Search for the cell housing the specified text and yield its [X, Y] center coordinate. 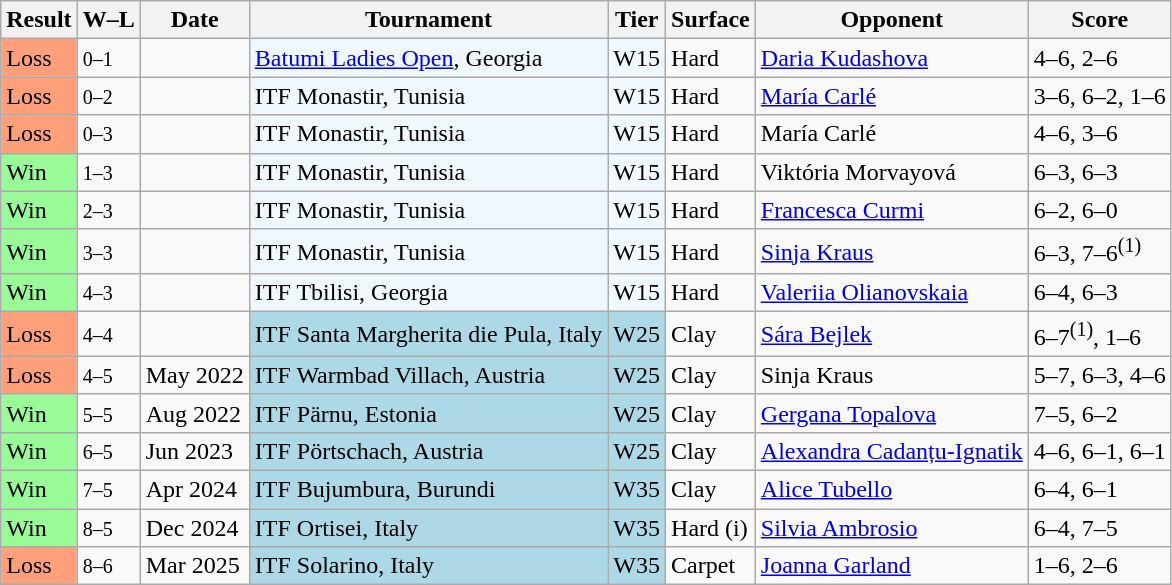
7–5, 6–2 [1100, 413]
Alexandra Cadanțu-Ignatik [892, 451]
4–5 [108, 375]
Tournament [428, 20]
3–6, 6–2, 1–6 [1100, 96]
Sára Bejlek [892, 334]
Joanna Garland [892, 566]
0–1 [108, 58]
6–2, 6–0 [1100, 210]
0–3 [108, 134]
0–2 [108, 96]
Jun 2023 [194, 451]
Viktória Morvayová [892, 172]
Hard (i) [711, 528]
Score [1100, 20]
1–6, 2–6 [1100, 566]
4–3 [108, 293]
Valeriia Olianovskaia [892, 293]
ITF Bujumbura, Burundi [428, 489]
W–L [108, 20]
ITF Warmbad Villach, Austria [428, 375]
Alice Tubello [892, 489]
Aug 2022 [194, 413]
4–4 [108, 334]
Batumi Ladies Open, Georgia [428, 58]
6–5 [108, 451]
ITF Solarino, Italy [428, 566]
6–3, 7–6(1) [1100, 252]
Francesca Curmi [892, 210]
8–5 [108, 528]
ITF Tbilisi, Georgia [428, 293]
Mar 2025 [194, 566]
Result [39, 20]
Daria Kudashova [892, 58]
4–6, 3–6 [1100, 134]
8–6 [108, 566]
Tier [637, 20]
6–4, 6–1 [1100, 489]
6–4, 6–3 [1100, 293]
1–3 [108, 172]
5–5 [108, 413]
7–5 [108, 489]
2–3 [108, 210]
ITF Pärnu, Estonia [428, 413]
Dec 2024 [194, 528]
ITF Pörtschach, Austria [428, 451]
6–3, 6–3 [1100, 172]
Silvia Ambrosio [892, 528]
4–6, 6–1, 6–1 [1100, 451]
3–3 [108, 252]
Carpet [711, 566]
ITF Ortisei, Italy [428, 528]
Gergana Topalova [892, 413]
6–7(1), 1–6 [1100, 334]
Surface [711, 20]
5–7, 6–3, 4–6 [1100, 375]
6–4, 7–5 [1100, 528]
ITF Santa Margherita die Pula, Italy [428, 334]
Apr 2024 [194, 489]
May 2022 [194, 375]
Opponent [892, 20]
4–6, 2–6 [1100, 58]
Date [194, 20]
